Detect which cell encompasses the target text, then output its (X, Y) center coordinate. 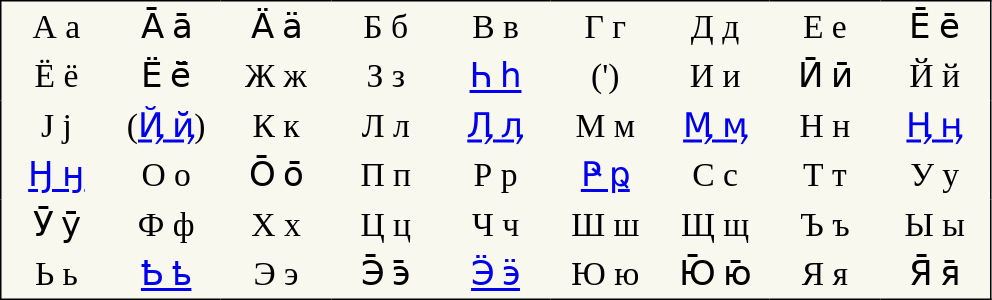
О̄ о̄ (276, 175)
Т т (825, 175)
К к (276, 125)
П п (386, 175)
Д д (715, 26)
Л л (386, 125)
Ӓ ӓ (276, 26)
Ё̄ ё̄ (166, 76)
Р р (496, 175)
Ҏ ҏ (605, 175)
Я̄ я̄ (936, 274)
А̄ а̄ (166, 26)
Ф ф (166, 225)
Э̄ э̄ (386, 274)
Н н (825, 125)
З з (386, 76)
С с (715, 175)
Х х (276, 225)
Ӎ ӎ (715, 125)
Ј ј (56, 125)
М м (605, 125)
А а (56, 26)
В в (496, 26)
Е е (825, 26)
Ю ю (605, 274)
Ӯ ӯ (56, 225)
Ё ё (56, 76)
Ъ ъ (825, 225)
Й й (936, 76)
Ш ш (605, 225)
Ю̄ ю̄ (715, 274)
Һ һ (496, 76)
Щ щ (715, 225)
У у (936, 175)
Ы ы (936, 225)
(') (605, 76)
Б б (386, 26)
Ж ж (276, 76)
Ҍ ҍ (166, 274)
Ь ь (56, 274)
Ӭ ӭ (496, 274)
Ӆ ӆ (496, 125)
Г г (605, 26)
Ц ц (386, 225)
Э э (276, 274)
Ӊ ӊ (936, 125)
Ч ч (496, 225)
Е̄ е̄ (936, 26)
И и (715, 76)
Я я (825, 274)
(Ҋ ҋ) (166, 125)
О о (166, 175)
Ӈ ӈ (56, 175)
Ӣ ӣ (825, 76)
